Search for the cell housing the specified text and yield its (X, Y) center coordinate. 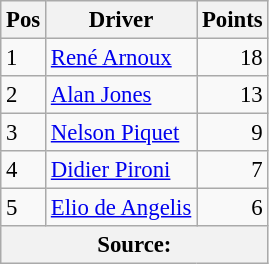
3 (24, 133)
Points (232, 20)
Elio de Angelis (122, 208)
Driver (122, 20)
5 (24, 208)
René Arnoux (122, 58)
7 (232, 170)
Alan Jones (122, 95)
1 (24, 58)
9 (232, 133)
18 (232, 58)
Nelson Piquet (122, 133)
6 (232, 208)
Source: (134, 245)
2 (24, 95)
13 (232, 95)
Pos (24, 20)
4 (24, 170)
Didier Pironi (122, 170)
